Pinpoint the cell where the given text exists, returning its (x, y) midpoint coordinate. 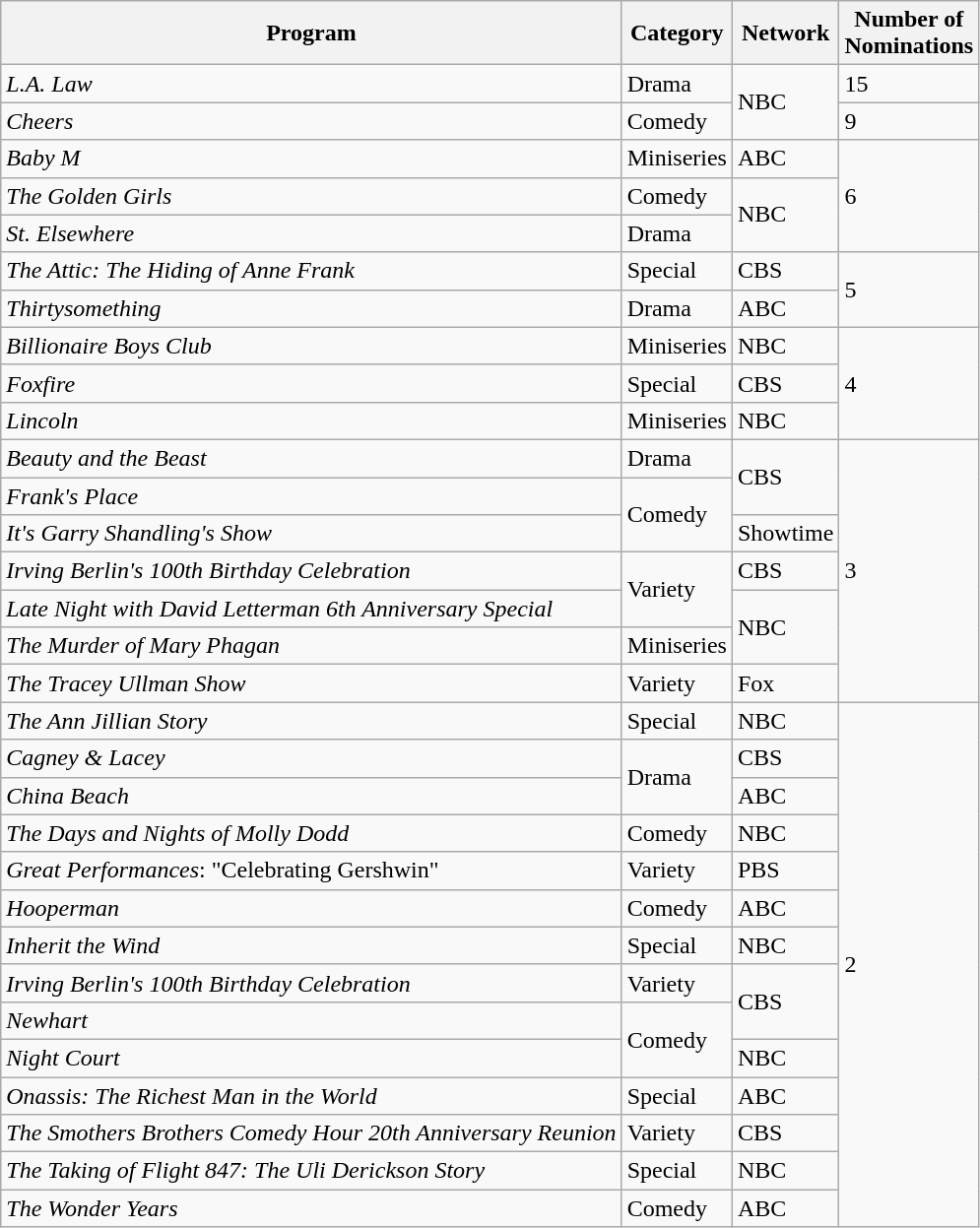
Frank's Place (311, 495)
China Beach (311, 796)
The Smothers Brothers Comedy Hour 20th Anniversary Reunion (311, 1133)
The Golden Girls (311, 196)
Inherit the Wind (311, 945)
15 (909, 84)
Baby M (311, 159)
The Attic: The Hiding of Anne Frank (311, 271)
2 (909, 965)
It's Garry Shandling's Show (311, 534)
Lincoln (311, 420)
Foxfire (311, 383)
Billionaire Boys Club (311, 346)
Cagney & Lacey (311, 758)
PBS (785, 871)
6 (909, 196)
Fox (785, 683)
5 (909, 290)
The Days and Nights of Molly Dodd (311, 833)
Hooperman (311, 908)
Beauty and the Beast (311, 458)
3 (909, 570)
The Murder of Mary Phagan (311, 646)
Newhart (311, 1020)
Great Performances: "Celebrating Gershwin" (311, 871)
4 (909, 383)
Number ofNominations (909, 33)
Program (311, 33)
Network (785, 33)
Onassis: The Richest Man in the World (311, 1096)
Late Night with David Letterman 6th Anniversary Special (311, 609)
Category (677, 33)
Cheers (311, 121)
Thirtysomething (311, 308)
The Tracey Ullman Show (311, 683)
The Taking of Flight 847: The Uli Derickson Story (311, 1171)
The Wonder Years (311, 1208)
Showtime (785, 534)
L.A. Law (311, 84)
The Ann Jillian Story (311, 721)
St. Elsewhere (311, 233)
9 (909, 121)
Night Court (311, 1058)
